Return the (x, y) coordinate for the center point of the cell that contains the specified text.  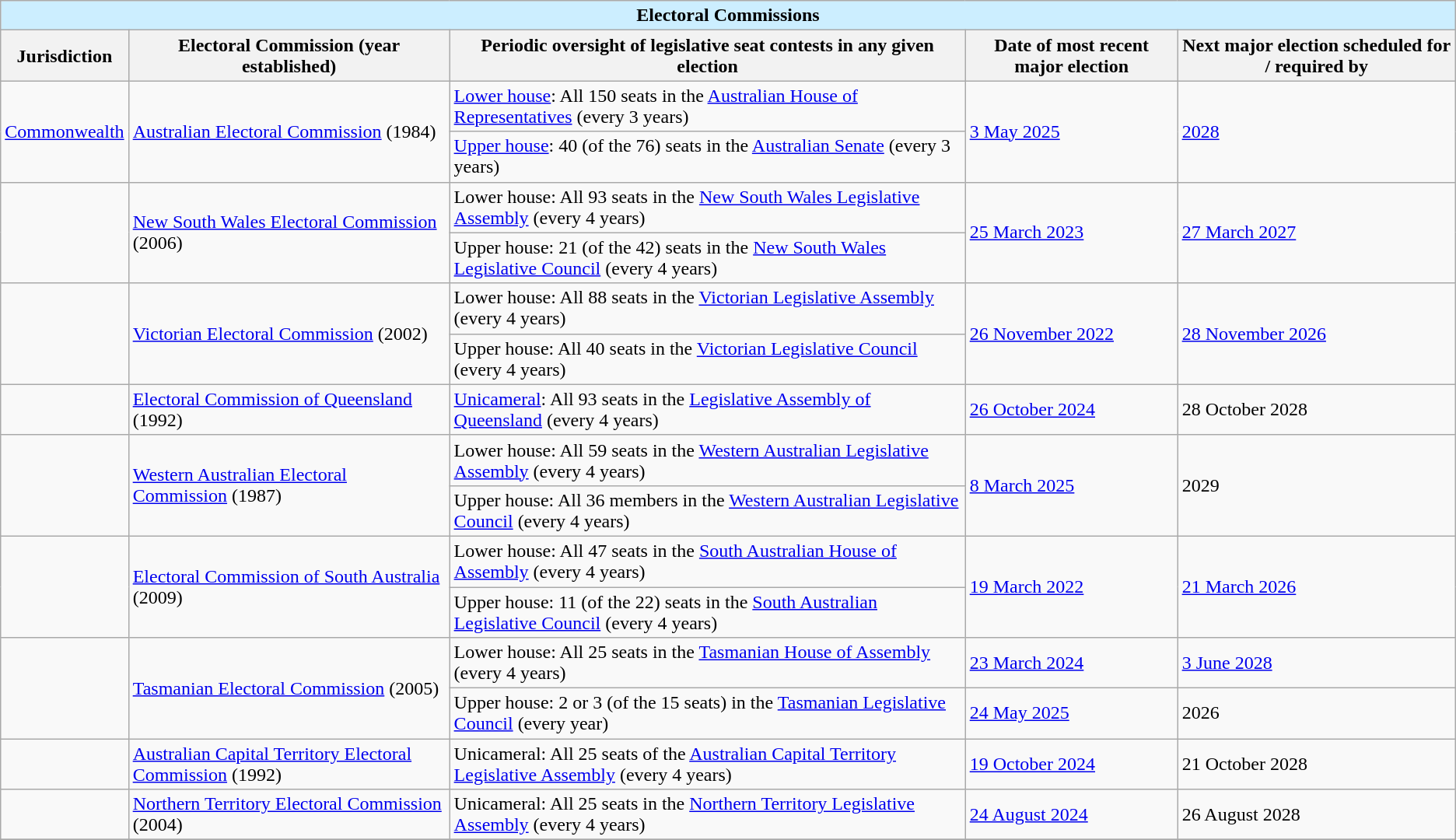
Electoral Commission of Queensland (1992) (289, 409)
Lower house: All 150 seats in the Australian House of Representatives (every 3 years) (708, 106)
Upper house: 21 (of the 42) seats in the New South Wales Legislative Council (every 4 years) (708, 258)
Victorian Electoral Commission (2002) (289, 334)
Upper house: 11 (of the 22) seats in the South Australian Legislative Council (every 4 years) (708, 611)
Jurisdiction (65, 56)
Date of most recent major election (1072, 56)
Upper house: All 40 seats in the Victorian Legislative Council (every 4 years) (708, 359)
21 March 2026 (1316, 586)
25 March 2023 (1072, 233)
28 November 2026 (1316, 334)
Lower house: All 59 seats in the Western Australian Legislative Assembly (every 4 years) (708, 460)
Commonwealth (65, 131)
Lower house: All 47 seats in the South Australian House of Assembly (every 4 years) (708, 562)
Electoral Commissions (728, 16)
26 October 2024 (1072, 409)
Unicameral: All 25 seats in the Northern Territory Legislative Assembly (every 4 years) (708, 815)
New South Wales Electoral Commission (2006) (289, 233)
19 March 2022 (1072, 586)
26 November 2022 (1072, 334)
23 March 2024 (1072, 663)
Upper house: 40 (of the 76) seats in the Australian Senate (every 3 years) (708, 157)
3 June 2028 (1316, 663)
Lower house: All 88 seats in the Victorian Legislative Assembly (every 4 years) (708, 308)
Australian Capital Territory Electoral Commission (1992) (289, 764)
Western Australian Electoral Commission (1987) (289, 485)
28 October 2028 (1316, 409)
Tasmanian Electoral Commission (2005) (289, 688)
Unicameral: All 25 seats of the Australian Capital Territory Legislative Assembly (every 4 years) (708, 764)
Periodic oversight of legislative seat contests in any given election (708, 56)
19 October 2024 (1072, 764)
27 March 2027 (1316, 233)
Electoral Commission (year established) (289, 56)
Upper house: All 36 members in the Western Australian Legislative Council (every 4 years) (708, 510)
8 March 2025 (1072, 485)
Upper house: 2 or 3 (of the 15 seats) in the Tasmanian Legislative Council (every year) (708, 714)
24 August 2024 (1072, 815)
2029 (1316, 485)
3 May 2025 (1072, 131)
Northern Territory Electoral Commission (2004) (289, 815)
Lower house: All 93 seats in the New South Wales Legislative Assembly (every 4 years) (708, 207)
26 August 2028 (1316, 815)
2028 (1316, 131)
Unicameral: All 93 seats in the Legislative Assembly of Queensland (every 4 years) (708, 409)
21 October 2028 (1316, 764)
Electoral Commission of South Australia (2009) (289, 586)
2026 (1316, 714)
24 May 2025 (1072, 714)
Next major election scheduled for / required by (1316, 56)
Australian Electoral Commission (1984) (289, 131)
Lower house: All 25 seats in the Tasmanian House of Assembly (every 4 years) (708, 663)
